Determine the [X, Y] coordinate at the center of the cell enclosing the given text.  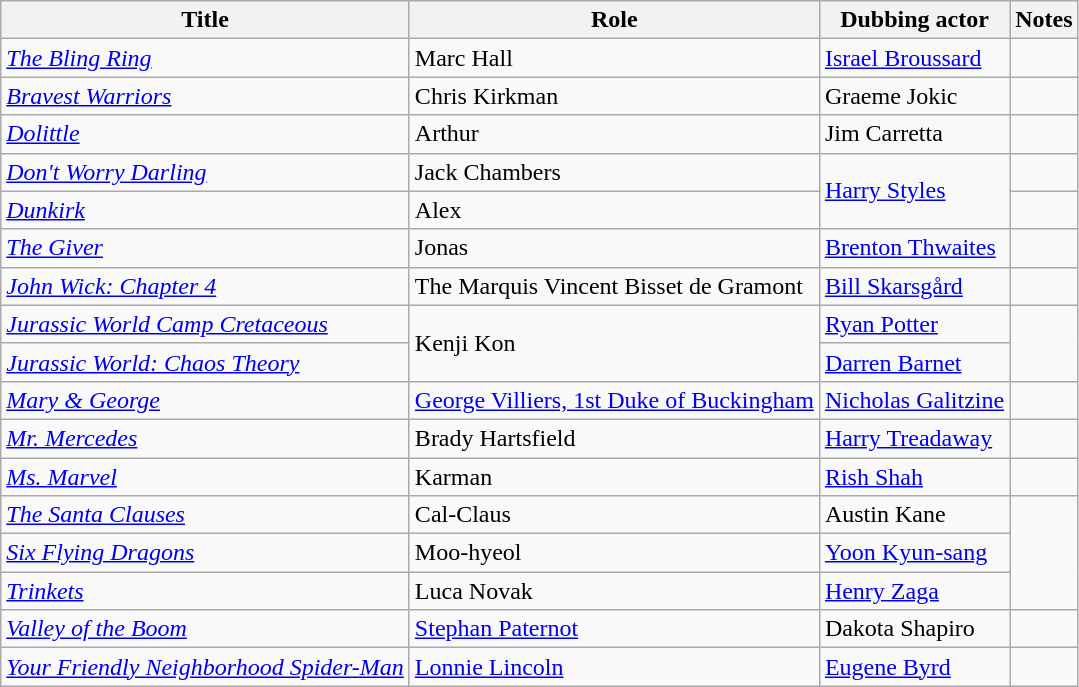
The Santa Clauses [206, 515]
John Wick: Chapter 4 [206, 286]
Harry Treadaway [914, 438]
Arthur [614, 134]
Ms. Marvel [206, 477]
Brenton Thwaites [914, 248]
Your Friendly Neighborhood Spider-Man [206, 667]
Chris Kirkman [614, 96]
Moo-hyeol [614, 553]
George Villiers, 1st Duke of Buckingham [614, 400]
Bill Skarsgård [914, 286]
Rish Shah [914, 477]
Title [206, 20]
Mary & George [206, 400]
Dakota Shapiro [914, 629]
Nicholas Galitzine [914, 400]
Jurassic World Camp Cretaceous [206, 324]
Stephan Paternot [614, 629]
Jonas [614, 248]
Role [614, 20]
Ryan Potter [914, 324]
Henry Zaga [914, 591]
Cal-Claus [614, 515]
The Giver [206, 248]
Six Flying Dragons [206, 553]
Jim Carretta [914, 134]
Yoon Kyun-sang [914, 553]
Jurassic World: Chaos Theory [206, 362]
Karman [614, 477]
The Marquis Vincent Bisset de Gramont [614, 286]
Don't Worry Darling [206, 172]
Valley of the Boom [206, 629]
Mr. Mercedes [206, 438]
Brady Hartsfield [614, 438]
Bravest Warriors [206, 96]
Dolittle [206, 134]
Jack Chambers [614, 172]
Austin Kane [914, 515]
Trinkets [206, 591]
Harry Styles [914, 191]
Lonnie Lincoln [614, 667]
Luca Novak [614, 591]
The Bling Ring [206, 58]
Alex [614, 210]
Graeme Jokic [914, 96]
Darren Barnet [914, 362]
Israel Broussard [914, 58]
Dubbing actor [914, 20]
Notes [1044, 20]
Eugene Byrd [914, 667]
Kenji Kon [614, 343]
Dunkirk [206, 210]
Marc Hall [614, 58]
